Output the [x, y] coordinate of the center of the cell containing the given text.  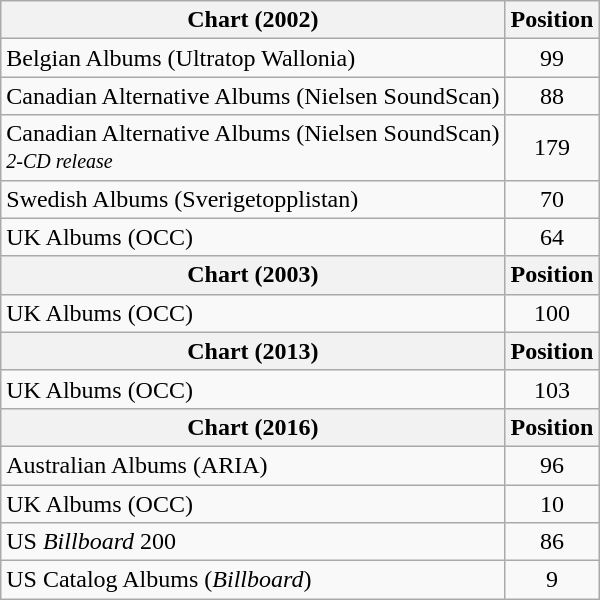
Canadian Alternative Albums (Nielsen SoundScan) [253, 96]
9 [552, 580]
Australian Albums (ARIA) [253, 465]
Chart (2013) [253, 351]
Chart (2003) [253, 275]
Chart (2002) [253, 20]
64 [552, 237]
Belgian Albums (Ultratop Wallonia) [253, 58]
10 [552, 503]
Canadian Alternative Albums (Nielsen SoundScan)2-CD release [253, 148]
103 [552, 389]
Swedish Albums (Sverigetopplistan) [253, 199]
Chart (2016) [253, 427]
86 [552, 542]
US Billboard 200 [253, 542]
88 [552, 96]
99 [552, 58]
96 [552, 465]
179 [552, 148]
70 [552, 199]
US Catalog Albums (Billboard) [253, 580]
100 [552, 313]
